Locate the cell with the specified text and output its (X, Y) center coordinate. 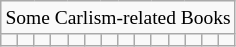
Some Carlism-related Books (118, 18)
